Scan for the cell matching the given text and deliver its (X, Y) coordinate at center. 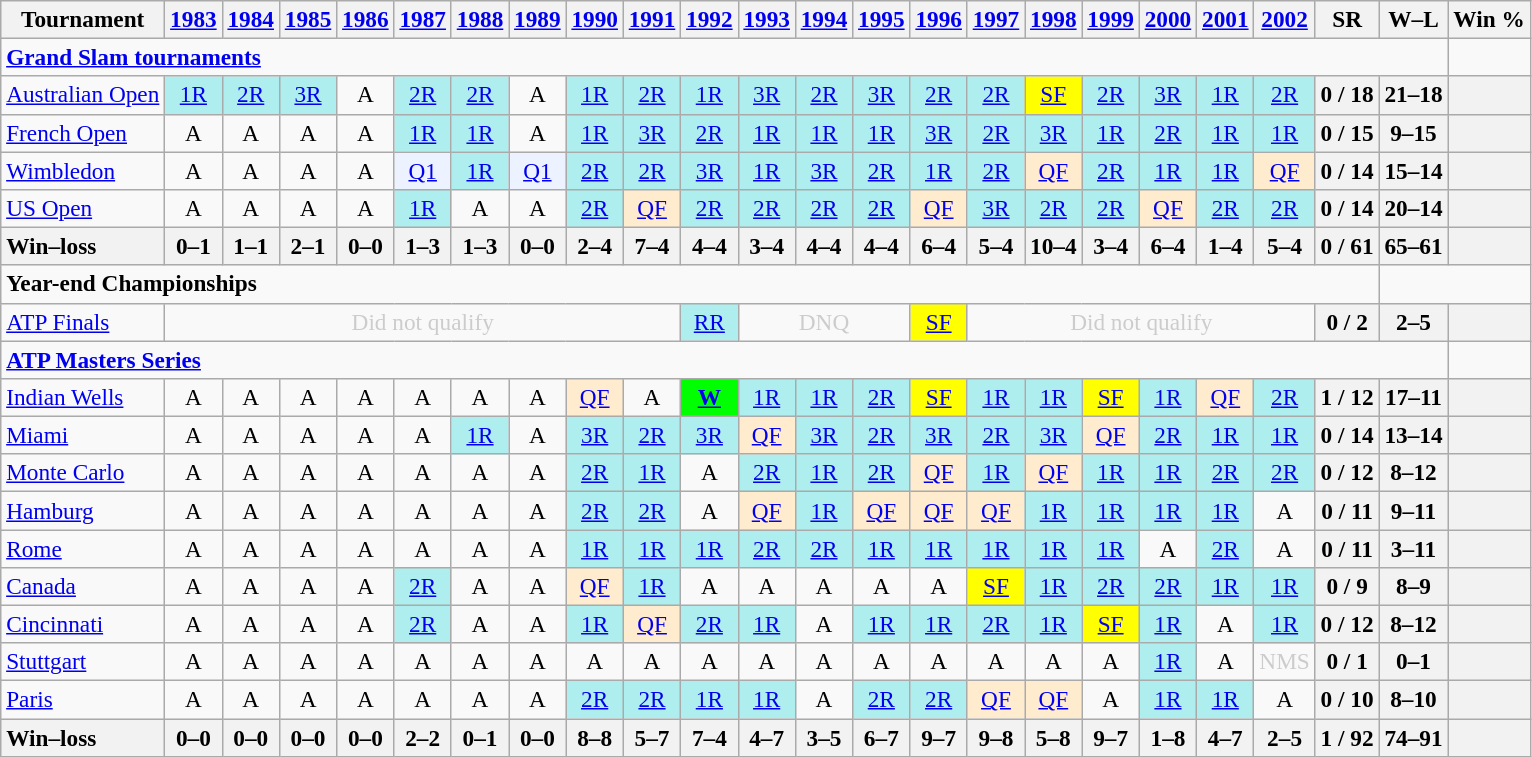
1993 (766, 19)
Cincinnati (83, 624)
5–8 (1054, 737)
1991 (652, 19)
RR (710, 322)
Grand Slam tournaments (724, 57)
Stuttgart (83, 662)
65–61 (1414, 246)
2–2 (422, 737)
0 / 9 (1347, 586)
2000 (1168, 19)
9–15 (1414, 133)
1–1 (250, 246)
ATP Finals (83, 322)
21–18 (1414, 95)
Win % (1489, 19)
Miami (83, 435)
Hamburg (83, 510)
1999 (1110, 19)
74–91 (1414, 737)
Tournament (83, 19)
W (710, 397)
1983 (194, 19)
1994 (824, 19)
8–9 (1414, 586)
8–8 (594, 737)
US Open (83, 208)
W–L (1414, 19)
0 / 18 (1347, 95)
Australian Open (83, 95)
Year-end Championships (690, 284)
0 / 61 (1347, 246)
1984 (250, 19)
Monte Carlo (83, 473)
French Open (83, 133)
8–10 (1414, 699)
1996 (938, 19)
1997 (996, 19)
1989 (538, 19)
ATP Masters Series (724, 359)
1 / 12 (1347, 397)
15–14 (1414, 170)
SR (1347, 19)
0 / 2 (1347, 322)
0 / 15 (1347, 133)
1985 (308, 19)
1–8 (1168, 737)
Indian Wells (83, 397)
2002 (1284, 19)
6–7 (882, 737)
0 / 10 (1347, 699)
1–4 (1226, 246)
1987 (422, 19)
9–8 (996, 737)
2001 (1226, 19)
1 / 92 (1347, 737)
1998 (1054, 19)
9–11 (1414, 510)
1995 (882, 19)
3–5 (824, 737)
3–11 (1414, 548)
Rome (83, 548)
DNQ (824, 322)
2–4 (594, 246)
10–4 (1054, 246)
20–14 (1414, 208)
13–14 (1414, 435)
2–1 (308, 246)
17–11 (1414, 397)
Canada (83, 586)
0 / 1 (1347, 662)
Paris (83, 699)
1986 (366, 19)
5–7 (652, 737)
NMS (1284, 662)
Wimbledon (83, 170)
1990 (594, 19)
1992 (710, 19)
1988 (480, 19)
